Extract the (X, Y) coordinate from the center of the cell holding the provided text.  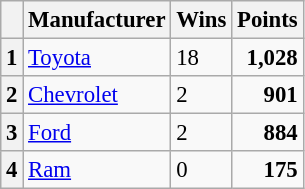
1,028 (268, 58)
Points (268, 20)
Chevrolet (97, 95)
3 (12, 133)
18 (202, 58)
Toyota (97, 58)
0 (202, 170)
Wins (202, 20)
175 (268, 170)
1 (12, 58)
901 (268, 95)
Ram (97, 170)
Ford (97, 133)
884 (268, 133)
Manufacturer (97, 20)
4 (12, 170)
